Pinpoint the cell where the given text exists, returning its [x, y] midpoint coordinate. 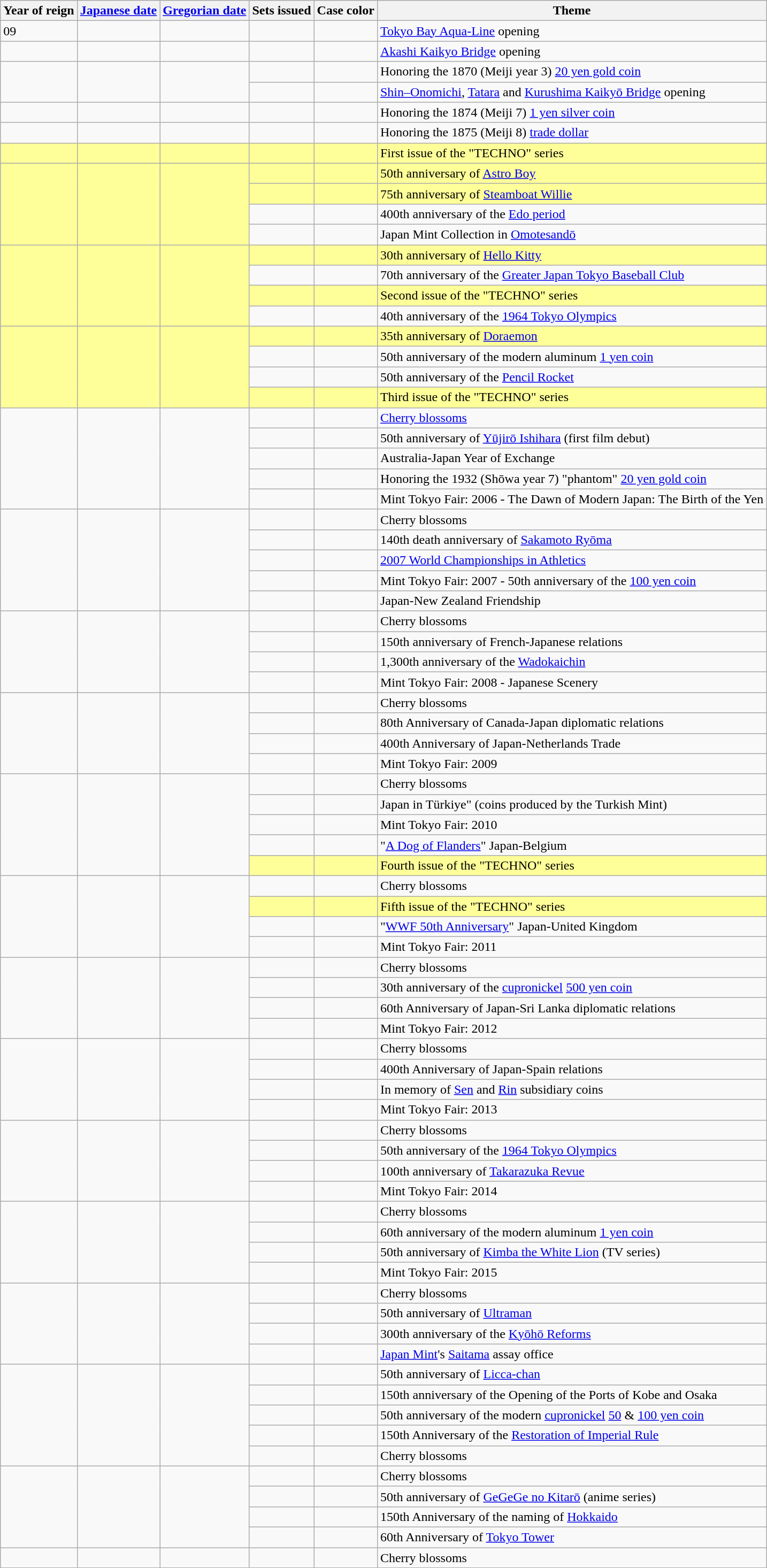
Honoring the 1875 (Meiji 8) trade dollar [571, 133]
150th anniversary of French-Japanese relations [571, 642]
60th Anniversary of Tokyo Tower [571, 1537]
Mint Tokyo Fair: 2014 [571, 1191]
In memory of Sen and Rin subsidiary coins [571, 1089]
Mint Tokyo Fair: 2011 [571, 947]
150th Anniversary of the naming of Hokkaido [571, 1517]
"WWF 50th Anniversary" Japan-United Kingdom [571, 927]
50th anniversary of the modern aluminum 1 yen coin [571, 357]
Mint Tokyo Fair: 2015 [571, 1273]
80th Anniversary of Canada-Japan diplomatic relations [571, 723]
2007 World Championships in Athletics [571, 560]
Akashi Kaikyo Bridge opening [571, 51]
Mint Tokyo Fair: 2009 [571, 764]
1,300th anniversary of the Wadokaichin [571, 662]
Shin–Onomichi, Tatara and Kurushima Kaikyō Bridge opening [571, 92]
Mint Tokyo Fair: 2006 - The Dawn of Modern Japan: The Birth of the Yen [571, 499]
Fourth issue of the "TECHNO" series [571, 865]
400th Anniversary of Japan-Spain relations [571, 1069]
50th anniversary of GeGeGe no Kitarō (anime series) [571, 1496]
Tokyo Bay Aqua-Line opening [571, 31]
Japan Mint Collection in Omotesandō [571, 234]
60th Anniversary of Japan-Sri Lanka diplomatic relations [571, 1008]
100th anniversary of Takarazuka Revue [571, 1171]
Japanese date [118, 11]
Gregorian date [204, 11]
Mint Tokyo Fair: 2010 [571, 825]
Case color [346, 11]
150th anniversary of the Opening of the Ports of Kobe and Osaka [571, 1395]
35th anniversary of Doraemon [571, 336]
150th Anniversary of the Restoration of Imperial Rule [571, 1435]
Mint Tokyo Fair: 2008 - Japanese Scenery [571, 682]
Australia-Japan Year of Exchange [571, 458]
Japan in Türkiye" (coins produced by the Turkish Mint) [571, 804]
140th death anniversary of Sakamoto Ryōma [571, 540]
300th anniversary of the Kyōhō Reforms [571, 1334]
Mint Tokyo Fair: 2012 [571, 1028]
30th anniversary of Hello Kitty [571, 255]
50th anniversary of the Pencil Rocket [571, 377]
Theme [571, 11]
30th anniversary of the cupronickel 500 yen coin [571, 988]
50th anniversary of Kimba the White Lion (TV series) [571, 1252]
Mint Tokyo Fair: 2013 [571, 1110]
40th anniversary of the 1964 Tokyo Olympics [571, 316]
Sets issued [281, 11]
Year of reign [39, 11]
50th anniversary of the 1964 Tokyo Olympics [571, 1150]
400th anniversary of the Edo period [571, 214]
60th anniversary of the modern aluminum 1 yen coin [571, 1232]
Fifth issue of the "TECHNO" series [571, 906]
50th anniversary of Astro Boy [571, 173]
50th anniversary of Licca-chan [571, 1374]
Mint Tokyo Fair: 2007 - 50th anniversary of the 100 yen coin [571, 580]
Japan-New Zealand Friendship [571, 601]
Honoring the 1932 (Shōwa year 7) "phantom" 20 yen gold coin [571, 479]
Third issue of the "TECHNO" series [571, 397]
09 [39, 31]
70th anniversary of the Greater Japan Tokyo Baseball Club [571, 275]
Honoring the 1874 (Meiji 7) 1 yen silver coin [571, 112]
50th anniversary of Ultraman [571, 1313]
400th Anniversary of Japan-Netherlands Trade [571, 743]
75th anniversary of Steamboat Willie [571, 194]
First issue of the "TECHNO" series [571, 153]
50th anniversary of Yūjirō Ishihara (first film debut) [571, 438]
"A Dog of Flanders" Japan-Belgium [571, 845]
50th anniversary of the modern cupronickel 50 & 100 yen coin [571, 1415]
Second issue of the "TECHNO" series [571, 296]
Honoring the 1870 (Meiji year 3) 20 yen gold coin [571, 72]
Japan Mint's Saitama assay office [571, 1354]
